Detect which cell encompasses the target text, then output its [x, y] center coordinate. 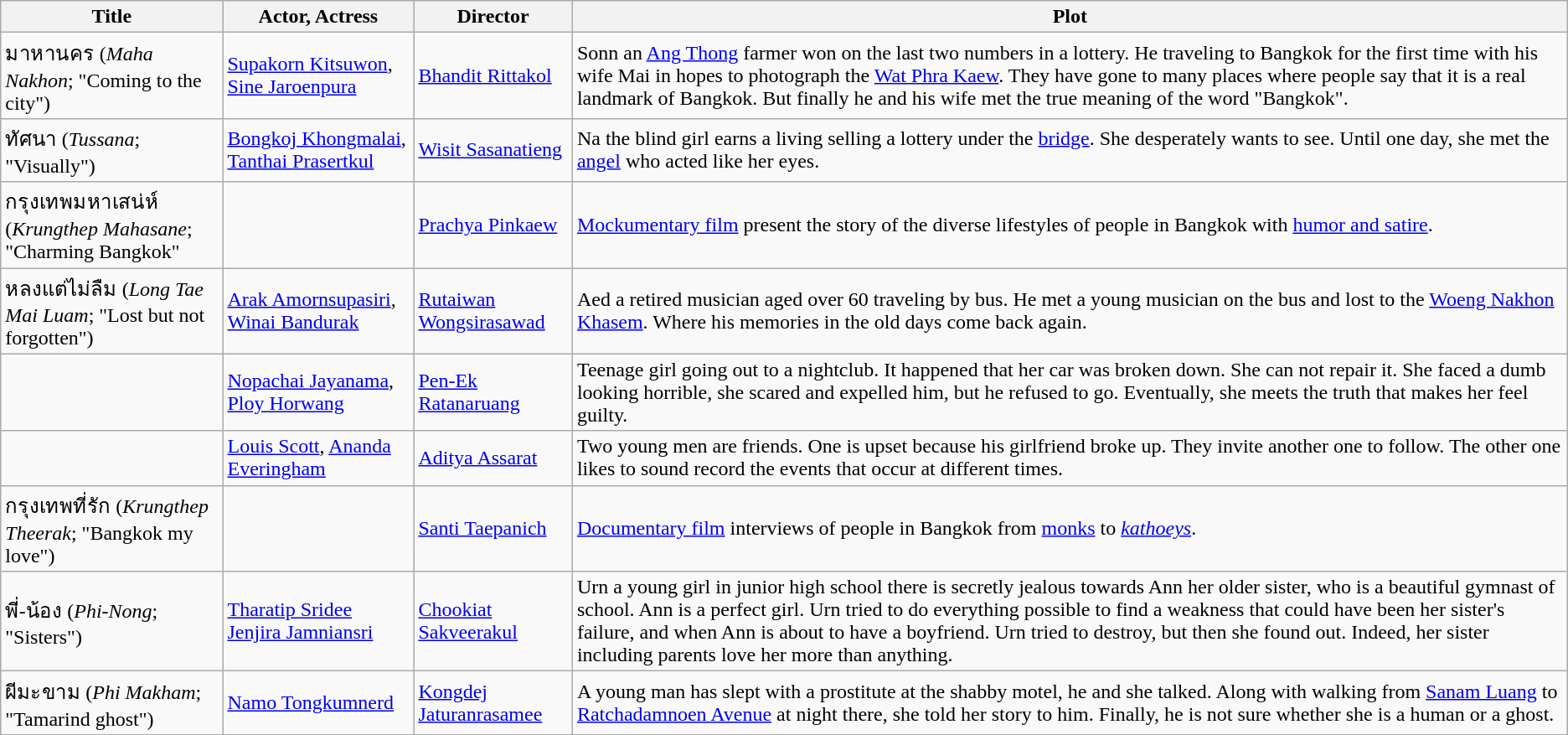
Bongkoj Khongmalai, Tanthai Prasertkul [318, 150]
Chookiat Sakveerakul [493, 622]
Supakorn Kitsuwon, Sine Jaroenpura [318, 75]
Bhandit Rittakol [493, 75]
ทัศนา (Tussana; "Visually") [112, 150]
กรุงเทพที่รัก (Krungthep Theerak; "Bangkok my love") [112, 528]
กรุงเทพมหาเสน่ห์ (Krungthep Mahasane; "Charming Bangkok" [112, 225]
มาหานคร (Maha Nakhon; "Coming to the city") [112, 75]
Title [112, 17]
ผีมะขาม (Phi Makham; "Tamarind ghost") [112, 703]
Arak Amornsupasiri, Winai Bandurak [318, 312]
Director [493, 17]
Rutaiwan Wongsirasawad [493, 312]
Wisit Sasanatieng [493, 150]
Mockumentary film present the story of the diverse lifestyles of people in Bangkok with humor and satire. [1070, 225]
Aditya Assarat [493, 458]
Louis Scott, Ananda Everingham [318, 458]
หลงแต่ไม่ลืม (Long Tae Mai Luam; "Lost but not forgotten") [112, 312]
Tharatip SrideeJenjira Jamniansri [318, 622]
Plot [1070, 17]
Actor, Actress [318, 17]
Nopachai Jayanama, Ploy Horwang [318, 392]
Santi Taepanich [493, 528]
Namo Tongkumnerd [318, 703]
Prachya Pinkaew [493, 225]
Pen-Ek Ratanaruang [493, 392]
พี่-น้อง (Phi-Nong; "Sisters") [112, 622]
Documentary film interviews of people in Bangkok from monks to kathoeys. [1070, 528]
Kongdej Jaturanrasamee [493, 703]
